Extract the (X, Y) coordinate from the center of the cell holding the provided text.  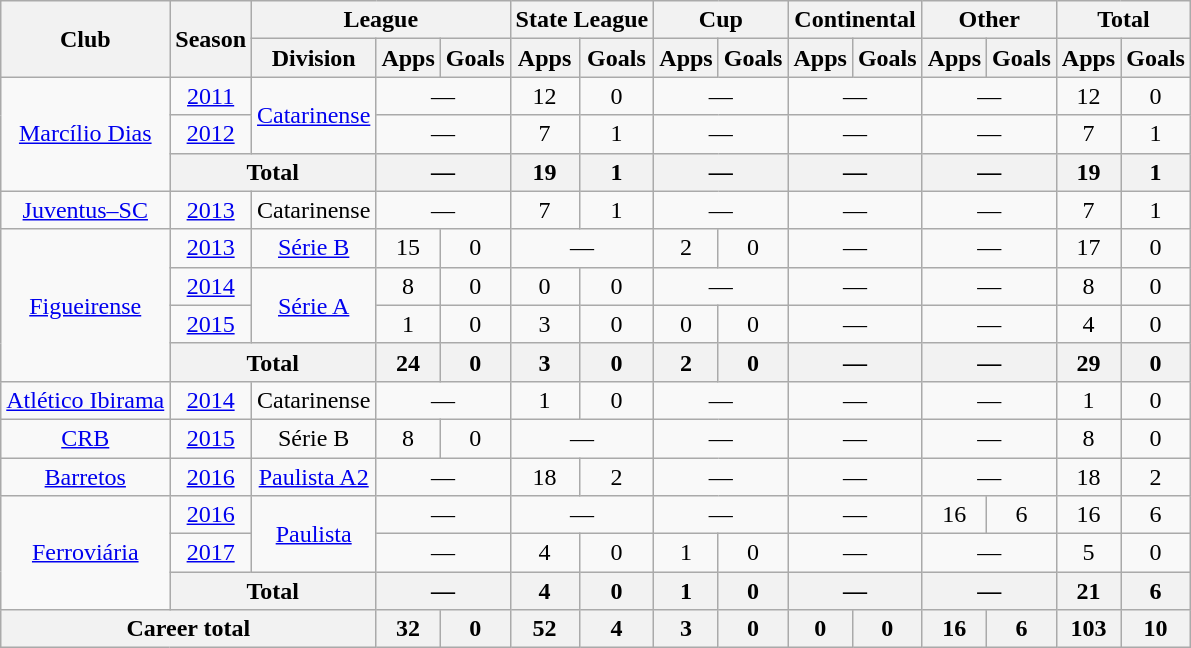
2012 (211, 134)
Club (86, 39)
5 (1088, 553)
15 (408, 248)
10 (1156, 629)
Cup (721, 20)
Ferroviária (86, 553)
29 (1088, 362)
Paulista (314, 534)
Season (211, 39)
Figueirense (86, 305)
21 (1088, 591)
24 (408, 362)
CRB (86, 438)
Marcílio Dias (86, 134)
52 (544, 629)
Atlético Ibirama (86, 400)
Juventus–SC (86, 210)
Division (314, 58)
103 (1088, 629)
32 (408, 629)
17 (1088, 248)
Paulista A2 (314, 477)
Continental (855, 20)
2017 (211, 553)
League (382, 20)
Barretos (86, 477)
2011 (211, 96)
Other (989, 20)
Career total (188, 629)
State League (582, 20)
Série A (314, 305)
